Pinpoint the cell where the given text exists, returning its (x, y) midpoint coordinate. 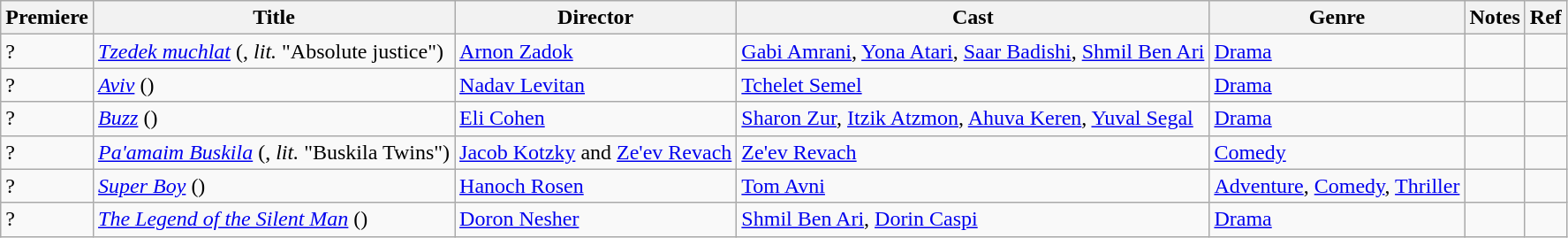
Shmil Ben Ari, Dorin Caspi (973, 219)
Pa'amaim Buskila (, lit. "Buskila Twins") (274, 152)
Notes (1495, 18)
Buzz () (274, 119)
Tchelet Semel (973, 85)
Premiere (48, 18)
Title (274, 18)
Ze'ev Revach (973, 152)
Doron Nesher (595, 219)
Hanoch Rosen (595, 186)
Comedy (1337, 152)
Tzedek muchlat (, lit. "Absolute justice") (274, 51)
Eli Cohen (595, 119)
Nadav Levitan (595, 85)
Genre (1337, 18)
Arnon Zadok (595, 51)
Gabi Amrani, Yona Atari, Saar Badishi, Shmil Ben Ari (973, 51)
The Legend of the Silent Man () (274, 219)
Director (595, 18)
Adventure, Comedy, Thriller (1337, 186)
Jacob Kotzky and Ze'ev Revach (595, 152)
Tom Avni (973, 186)
Sharon Zur, Itzik Atzmon, Ahuva Keren, Yuval Segal (973, 119)
Cast (973, 18)
Super Boy () (274, 186)
Ref (1546, 18)
Aviv () (274, 85)
